Search for the cell housing the specified text and yield its [X, Y] center coordinate. 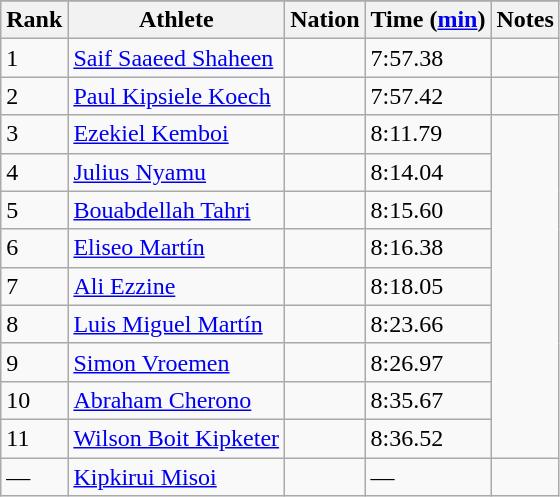
10 [34, 400]
Luis Miguel Martín [176, 324]
Simon Vroemen [176, 362]
Wilson Boit Kipketer [176, 438]
1 [34, 58]
8:18.05 [428, 286]
8:14.04 [428, 172]
5 [34, 210]
Kipkirui Misoi [176, 477]
Time (min) [428, 20]
8:15.60 [428, 210]
Nation [325, 20]
Ezekiel Kemboi [176, 134]
8:11.79 [428, 134]
Abraham Cherono [176, 400]
7 [34, 286]
4 [34, 172]
Rank [34, 20]
9 [34, 362]
Paul Kipsiele Koech [176, 96]
8 [34, 324]
Saif Saaeed Shaheen [176, 58]
8:23.66 [428, 324]
11 [34, 438]
Eliseo Martín [176, 248]
2 [34, 96]
8:26.97 [428, 362]
Ali Ezzine [176, 286]
3 [34, 134]
Athlete [176, 20]
8:36.52 [428, 438]
8:35.67 [428, 400]
Bouabdellah Tahri [176, 210]
8:16.38 [428, 248]
Notes [525, 20]
6 [34, 248]
Julius Nyamu [176, 172]
7:57.38 [428, 58]
7:57.42 [428, 96]
